Return the (x, y) coordinate for the center point of the cell that contains the specified text.  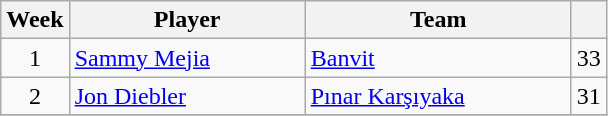
Team (438, 20)
Week (35, 20)
2 (35, 96)
Pınar Karşıyaka (438, 96)
Sammy Mejia (187, 58)
Player (187, 20)
Jon Diebler (187, 96)
31 (588, 96)
33 (588, 58)
Banvit (438, 58)
1 (35, 58)
